Identify which cell holds the provided text, then report its (x, y) central coordinate. 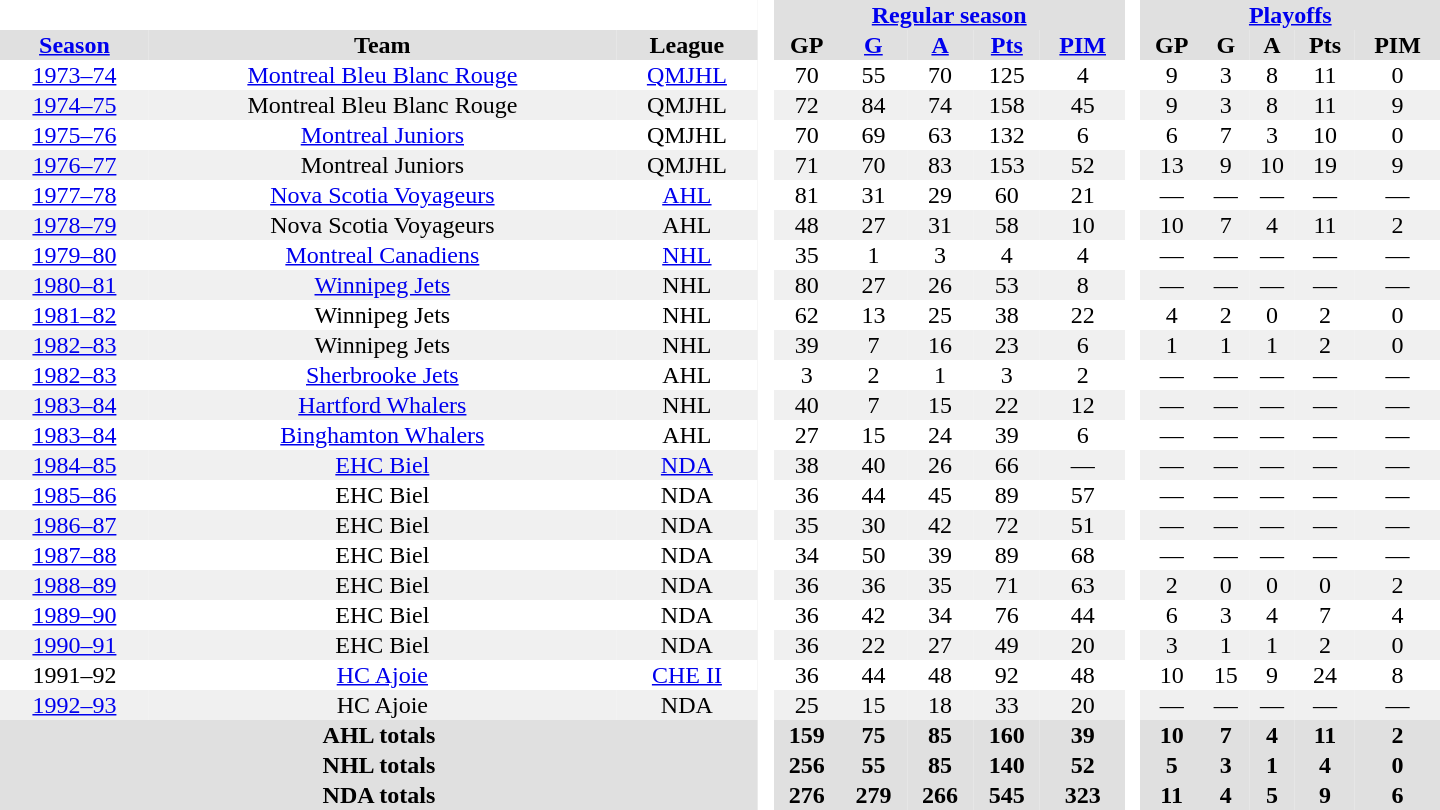
132 (1006, 135)
153 (1006, 165)
74 (940, 105)
62 (806, 315)
CHE II (687, 675)
1981–82 (74, 315)
160 (1006, 735)
16 (940, 345)
279 (874, 795)
AHL totals (379, 735)
Regular season (949, 15)
21 (1082, 195)
1978–79 (74, 225)
Sherbrooke Jets (382, 375)
Montreal Canadiens (382, 255)
1985–86 (74, 495)
Team (382, 45)
12 (1082, 405)
58 (1006, 225)
50 (874, 555)
76 (1006, 615)
1984–85 (74, 465)
323 (1082, 795)
140 (1006, 765)
276 (806, 795)
29 (940, 195)
1977–78 (74, 195)
1987–88 (74, 555)
51 (1082, 525)
83 (940, 165)
23 (1006, 345)
1976–77 (74, 165)
66 (1006, 465)
1989–90 (74, 615)
1991–92 (74, 675)
1990–91 (74, 645)
NHL totals (379, 765)
18 (940, 705)
266 (940, 795)
75 (874, 735)
1992–93 (74, 705)
125 (1006, 75)
League (687, 45)
60 (1006, 195)
1980–81 (74, 285)
1975–76 (74, 135)
1979–80 (74, 255)
158 (1006, 105)
69 (874, 135)
1974–75 (74, 105)
81 (806, 195)
68 (1082, 555)
545 (1006, 795)
84 (874, 105)
1988–89 (74, 585)
57 (1082, 495)
Hartford Whalers (382, 405)
30 (874, 525)
1973–74 (74, 75)
49 (1006, 645)
Season (74, 45)
80 (806, 285)
256 (806, 765)
53 (1006, 285)
92 (1006, 675)
19 (1325, 165)
1986–87 (74, 525)
Binghamton Whalers (382, 435)
Playoffs (1290, 15)
NDA totals (379, 795)
159 (806, 735)
33 (1006, 705)
